Return (x, y) of the center of cell containing provided text 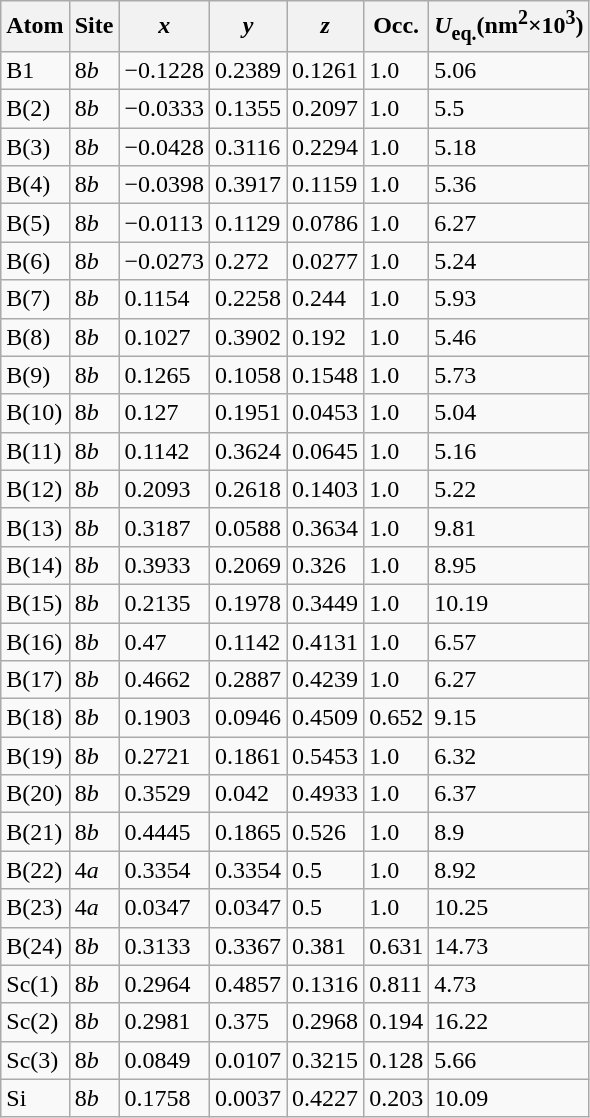
0.2069 (248, 565)
−0.1228 (164, 71)
0.3215 (326, 1060)
0.3917 (248, 185)
0.3116 (248, 147)
x (164, 26)
0.1261 (326, 71)
0.2294 (326, 147)
0.811 (396, 984)
0.1865 (248, 832)
0.1265 (164, 375)
0.0849 (164, 1060)
0.0588 (248, 527)
B(22) (35, 870)
0.203 (396, 1098)
6.57 (509, 642)
−0.0273 (164, 261)
0.194 (396, 1022)
B(20) (35, 794)
B(5) (35, 223)
0.2968 (326, 1022)
0.3449 (326, 603)
0.2093 (164, 489)
5.22 (509, 489)
0.3634 (326, 527)
9.81 (509, 527)
Sc(2) (35, 1022)
5.16 (509, 451)
0.3902 (248, 337)
0.1316 (326, 984)
0.1403 (326, 489)
5.5 (509, 109)
5.24 (509, 261)
0.244 (326, 299)
6.37 (509, 794)
−0.0113 (164, 223)
0.042 (248, 794)
0.1951 (248, 413)
Si (35, 1098)
0.1159 (326, 185)
0.4509 (326, 718)
B(2) (35, 109)
B(10) (35, 413)
−0.0333 (164, 109)
0.2097 (326, 109)
5.46 (509, 337)
10.19 (509, 603)
B(14) (35, 565)
0.652 (396, 718)
0.2618 (248, 489)
B(3) (35, 147)
5.66 (509, 1060)
0.1058 (248, 375)
0.272 (248, 261)
0.4933 (326, 794)
6.32 (509, 756)
14.73 (509, 946)
0.1027 (164, 337)
B(12) (35, 489)
B(13) (35, 527)
−0.0428 (164, 147)
0.1355 (248, 109)
0.4227 (326, 1098)
5.04 (509, 413)
5.18 (509, 147)
0.0107 (248, 1060)
0.4239 (326, 680)
y (248, 26)
Ueq.(nm2×103) (509, 26)
0.0453 (326, 413)
0.1861 (248, 756)
z (326, 26)
0.2258 (248, 299)
0.4857 (248, 984)
8.92 (509, 870)
0.1548 (326, 375)
B(7) (35, 299)
B1 (35, 71)
B(17) (35, 680)
0.4445 (164, 832)
B(19) (35, 756)
5.36 (509, 185)
B(16) (35, 642)
0.1129 (248, 223)
0.0786 (326, 223)
B(15) (35, 603)
−0.0398 (164, 185)
0.2135 (164, 603)
0.0946 (248, 718)
0.1758 (164, 1098)
B(23) (35, 908)
0.3529 (164, 794)
0.2964 (164, 984)
Sc(3) (35, 1060)
0.631 (396, 946)
0.2721 (164, 756)
0.3187 (164, 527)
0.4662 (164, 680)
B(4) (35, 185)
0.4131 (326, 642)
8.95 (509, 565)
0.3133 (164, 946)
4.73 (509, 984)
0.3624 (248, 451)
0.1903 (164, 718)
0.1978 (248, 603)
0.381 (326, 946)
B(11) (35, 451)
5.93 (509, 299)
0.2981 (164, 1022)
Site (94, 26)
5.73 (509, 375)
0.3933 (164, 565)
16.22 (509, 1022)
0.0037 (248, 1098)
0.0645 (326, 451)
B(18) (35, 718)
0.192 (326, 337)
B(9) (35, 375)
Sc(1) (35, 984)
0.3367 (248, 946)
B(21) (35, 832)
B(8) (35, 337)
B(6) (35, 261)
Occ. (396, 26)
0.375 (248, 1022)
0.128 (396, 1060)
0.47 (164, 642)
0.5453 (326, 756)
0.1154 (164, 299)
10.09 (509, 1098)
0.326 (326, 565)
8.9 (509, 832)
B(24) (35, 946)
0.2389 (248, 71)
0.2887 (248, 680)
0.526 (326, 832)
0.0277 (326, 261)
10.25 (509, 908)
9.15 (509, 718)
Atom (35, 26)
0.127 (164, 413)
5.06 (509, 71)
